Find where the given text appears and provide that cell's center as [x, y] coordinate. 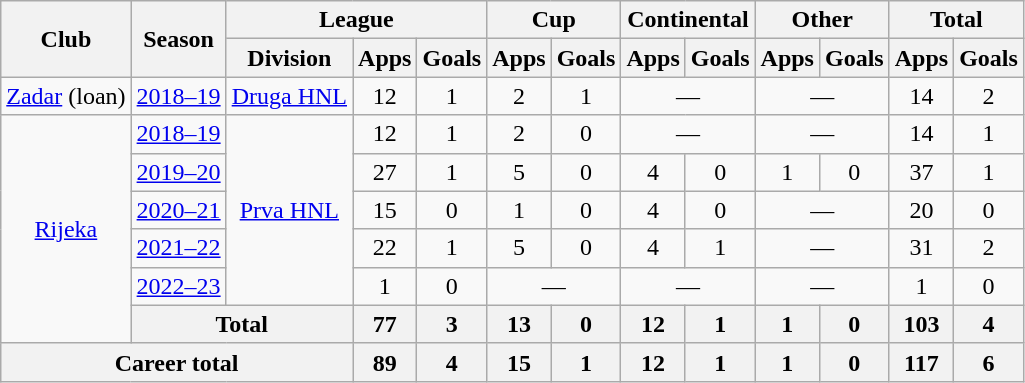
Other [822, 20]
League [356, 20]
Cup [554, 20]
77 [385, 324]
2019–20 [178, 172]
20 [921, 210]
89 [385, 362]
103 [921, 324]
22 [385, 248]
Rijeka [66, 229]
31 [921, 248]
Season [178, 39]
Club [66, 39]
2022–23 [178, 286]
117 [921, 362]
Zadar (loan) [66, 96]
27 [385, 172]
Division [289, 58]
13 [519, 324]
37 [921, 172]
3 [452, 324]
Prva HNL [289, 210]
6 [989, 362]
2021–22 [178, 248]
2020–21 [178, 210]
Continental [688, 20]
Career total [177, 362]
Druga HNL [289, 96]
